Search for the cell housing the specified text and yield its (X, Y) center coordinate. 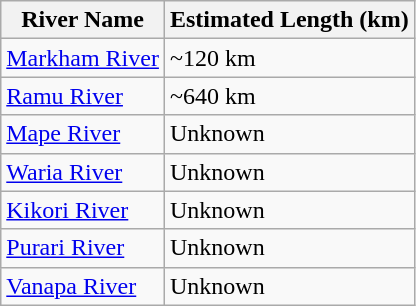
~120 km (289, 58)
Purari River (83, 248)
Markham River (83, 58)
River Name (83, 20)
Mape River (83, 134)
~640 km (289, 96)
Estimated Length (km) (289, 20)
Ramu River (83, 96)
Vanapa River (83, 286)
Kikori River (83, 210)
Waria River (83, 172)
